Output the [x, y] coordinate of the center of the cell containing the given text.  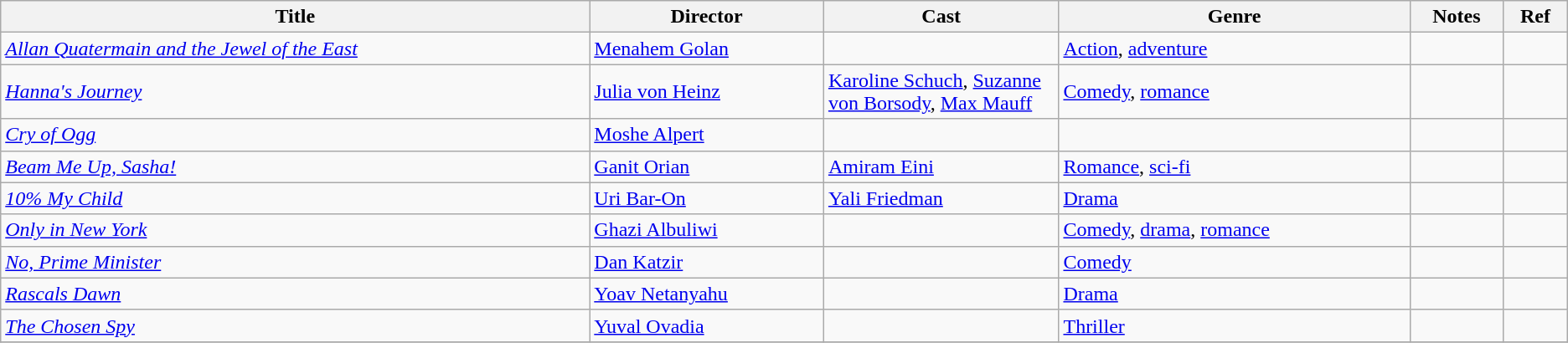
Ganit Orian [707, 166]
Action, adventure [1235, 49]
Only in New York [295, 230]
Yuval Ovadia [707, 325]
Ghazi Albuliwi [707, 230]
Notes [1456, 17]
Comedy [1235, 262]
Uri Bar-On [707, 198]
Rascals Dawn [295, 294]
Cry of Ogg [295, 135]
Director [707, 17]
Moshe Alpert [707, 135]
Yali Friedman [941, 198]
Title [295, 17]
10% My Child [295, 198]
Beam Me Up, Sasha! [295, 166]
Dan Katzir [707, 262]
Cast [941, 17]
Romance, sci-fi [1235, 166]
Thriller [1235, 325]
Menahem Golan [707, 49]
Comedy, drama, romance [1235, 230]
Ref [1536, 17]
Genre [1235, 17]
Karoline Schuch, Suzanne von Borsody, Max Mauff [941, 92]
Julia von Heinz [707, 92]
Comedy, romance [1235, 92]
Amiram Eini [941, 166]
Allan Quatermain and the Jewel of the East [295, 49]
Hanna's Journey [295, 92]
No, Prime Minister [295, 262]
Yoav Netanyahu [707, 294]
The Chosen Spy [295, 325]
